Output the [X, Y] coordinate of the center of the cell containing the given text.  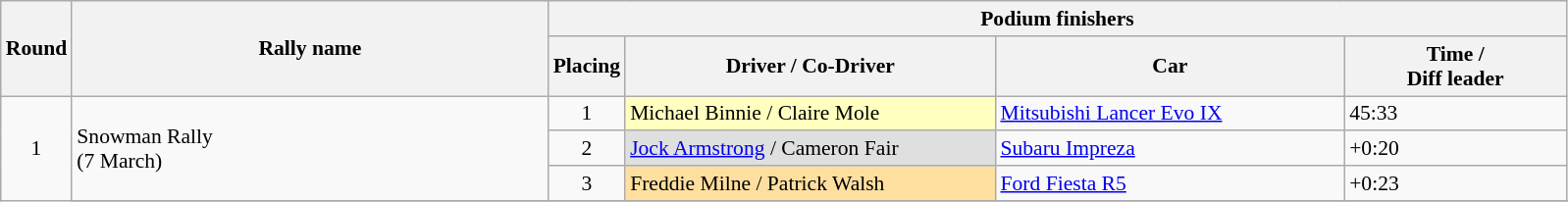
Placing [587, 67]
Round [37, 49]
Car [1170, 67]
Ford Fiesta R5 [1170, 183]
Podium finishers [1058, 19]
Driver / Co-Driver [810, 67]
Rally name [310, 49]
Freddie Milne / Patrick Walsh [810, 183]
Subaru Impreza [1170, 149]
3 [587, 183]
Snowman Rally(7 March) [310, 149]
Mitsubishi Lancer Evo IX [1170, 114]
Michael Binnie / Claire Mole [810, 114]
Jock Armstrong / Cameron Fair [810, 149]
+0:20 [1455, 149]
45:33 [1455, 114]
+0:23 [1455, 183]
Time /Diff leader [1455, 67]
2 [587, 149]
